Scan for the cell matching the given text and deliver its [x, y] coordinate at center. 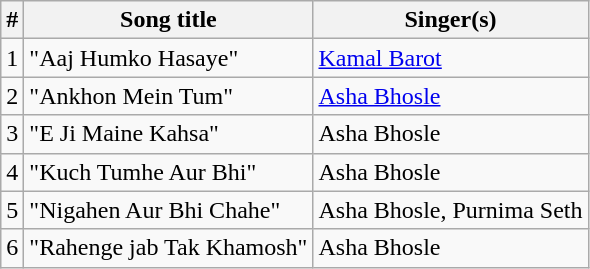
3 [12, 134]
5 [12, 210]
Asha Bhosle, Purnima Seth [450, 210]
Singer(s) [450, 20]
4 [12, 172]
Kamal Barot [450, 58]
"Aaj Humko Hasaye" [168, 58]
2 [12, 96]
6 [12, 248]
"Ankhon Mein Tum" [168, 96]
"Nigahen Aur Bhi Chahe" [168, 210]
# [12, 20]
1 [12, 58]
"Rahenge jab Tak Khamosh" [168, 248]
Song title [168, 20]
"E Ji Maine Kahsa" [168, 134]
"Kuch Tumhe Aur Bhi" [168, 172]
